Scan for the cell matching the given text and deliver its (X, Y) coordinate at center. 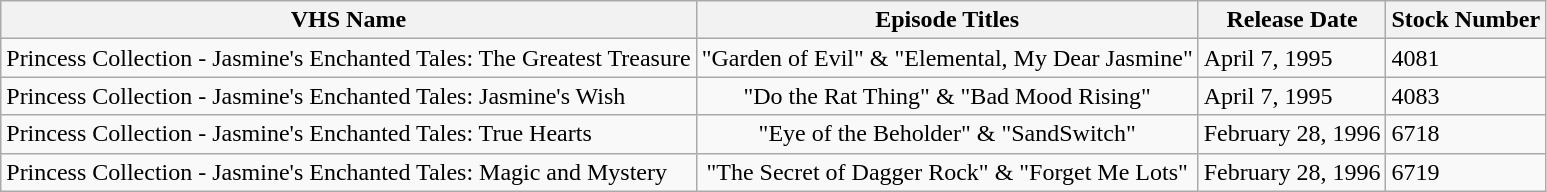
Release Date (1292, 20)
4083 (1466, 96)
VHS Name (348, 20)
"The Secret of Dagger Rock" & "Forget Me Lots" (947, 172)
"Garden of Evil" & "Elemental, My Dear Jasmine" (947, 58)
6718 (1466, 134)
Princess Collection - Jasmine's Enchanted Tales: Jasmine's Wish (348, 96)
"Do the Rat Thing" & "Bad Mood Rising" (947, 96)
6719 (1466, 172)
Princess Collection - Jasmine's Enchanted Tales: The Greatest Treasure (348, 58)
Stock Number (1466, 20)
Episode Titles (947, 20)
Princess Collection - Jasmine's Enchanted Tales: True Hearts (348, 134)
4081 (1466, 58)
Princess Collection - Jasmine's Enchanted Tales: Magic and Mystery (348, 172)
"Eye of the Beholder" & "SandSwitch" (947, 134)
